Capture the cell that displays the provided text and extract its (X, Y) central coordinate. 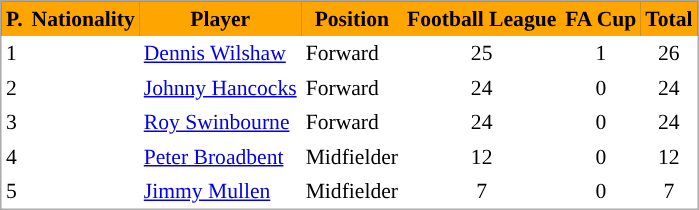
4 (15, 157)
P. (15, 19)
2 (15, 87)
3 (15, 122)
5 (15, 191)
Football League (481, 19)
Peter Broadbent (220, 157)
FA Cup (601, 19)
26 (669, 53)
Nationality (83, 19)
25 (481, 53)
Roy Swinbourne (220, 122)
Player (220, 19)
Johnny Hancocks (220, 87)
Total (669, 19)
Position (352, 19)
Jimmy Mullen (220, 191)
Dennis Wilshaw (220, 53)
